Detect which cell encompasses the target text, then output its (x, y) center coordinate. 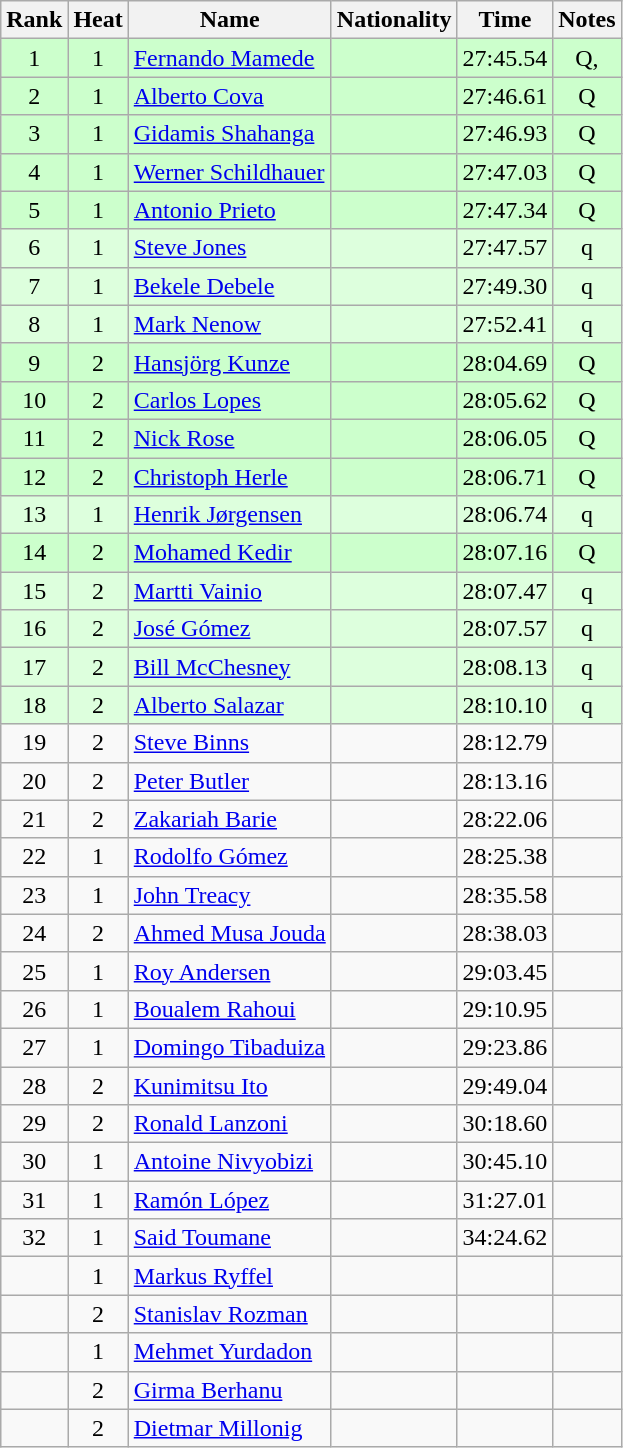
28:12.79 (505, 743)
23 (34, 895)
28:07.47 (505, 591)
30 (34, 1162)
21 (34, 819)
27 (34, 1047)
8 (34, 324)
30:18.60 (505, 1124)
Rodolfo Gómez (230, 857)
28:25.38 (505, 857)
John Treacy (230, 895)
25 (34, 971)
Q, (587, 58)
28:10.10 (505, 705)
28:07.57 (505, 629)
Stanislav Rozman (230, 1314)
15 (34, 591)
30:45.10 (505, 1162)
Said Toumane (230, 1238)
27:52.41 (505, 324)
9 (34, 362)
Carlos Lopes (230, 400)
29:23.86 (505, 1047)
29 (34, 1124)
27:45.54 (505, 58)
Rank (34, 20)
Henrik Jørgensen (230, 515)
27:47.34 (505, 210)
Heat (98, 20)
Alberto Salazar (230, 705)
32 (34, 1238)
28:38.03 (505, 933)
7 (34, 286)
28 (34, 1085)
31 (34, 1200)
Gidamis Shahanga (230, 134)
28:22.06 (505, 819)
Nationality (394, 20)
Girma Berhanu (230, 1390)
27:49.30 (505, 286)
Antoine Nivyobizi (230, 1162)
José Gómez (230, 629)
Ramón López (230, 1200)
16 (34, 629)
Markus Ryffel (230, 1276)
28:06.05 (505, 438)
6 (34, 248)
Ronald Lanzoni (230, 1124)
Antonio Prieto (230, 210)
24 (34, 933)
Time (505, 20)
12 (34, 477)
28:06.74 (505, 515)
13 (34, 515)
29:10.95 (505, 1009)
Roy Andersen (230, 971)
Alberto Cova (230, 96)
Peter Butler (230, 781)
Bekele Debele (230, 286)
Christoph Herle (230, 477)
Fernando Mamede (230, 58)
Mohamed Kedir (230, 553)
20 (34, 781)
Notes (587, 20)
Steve Jones (230, 248)
Ahmed Musa Jouda (230, 933)
Mehmet Yurdadon (230, 1352)
Dietmar Millonig (230, 1428)
Kunimitsu Ito (230, 1085)
Name (230, 20)
27:46.61 (505, 96)
34:24.62 (505, 1238)
29:03.45 (505, 971)
31:27.01 (505, 1200)
26 (34, 1009)
Boualem Rahoui (230, 1009)
Zakariah Barie (230, 819)
28:04.69 (505, 362)
Martti Vainio (230, 591)
Nick Rose (230, 438)
22 (34, 857)
Bill McChesney (230, 667)
Mark Nenow (230, 324)
28:05.62 (505, 400)
18 (34, 705)
28:13.16 (505, 781)
28:35.58 (505, 895)
Domingo Tibaduiza (230, 1047)
5 (34, 210)
19 (34, 743)
29:49.04 (505, 1085)
28:08.13 (505, 667)
3 (34, 134)
27:46.93 (505, 134)
10 (34, 400)
17 (34, 667)
28:06.71 (505, 477)
14 (34, 553)
27:47.03 (505, 172)
Werner Schildhauer (230, 172)
Steve Binns (230, 743)
28:07.16 (505, 553)
11 (34, 438)
4 (34, 172)
Hansjörg Kunze (230, 362)
27:47.57 (505, 248)
